Locate the cell with the specified text and output its (x, y) center coordinate. 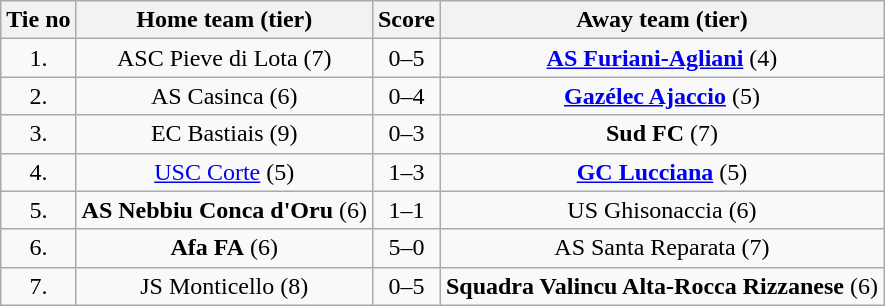
6. (38, 248)
GC Lucciana (5) (662, 172)
0–3 (406, 134)
4. (38, 172)
AS Furiani-Agliani (4) (662, 58)
US Ghisonaccia (6) (662, 210)
EC Bastiais (9) (224, 134)
Squadra Valincu Alta-Rocca Rizzanese (6) (662, 286)
3. (38, 134)
Away team (tier) (662, 20)
AS Casinca (6) (224, 96)
USC Corte (5) (224, 172)
AS Santa Reparata (7) (662, 248)
Afa FA (6) (224, 248)
2. (38, 96)
5–0 (406, 248)
7. (38, 286)
Tie no (38, 20)
Home team (tier) (224, 20)
1. (38, 58)
0–4 (406, 96)
AS Nebbiu Conca d'Oru (6) (224, 210)
5. (38, 210)
Gazélec Ajaccio (5) (662, 96)
1–1 (406, 210)
1–3 (406, 172)
ASC Pieve di Lota (7) (224, 58)
JS Monticello (8) (224, 286)
Score (406, 20)
Sud FC (7) (662, 134)
